Detect which cell encompasses the target text, then output its (X, Y) center coordinate. 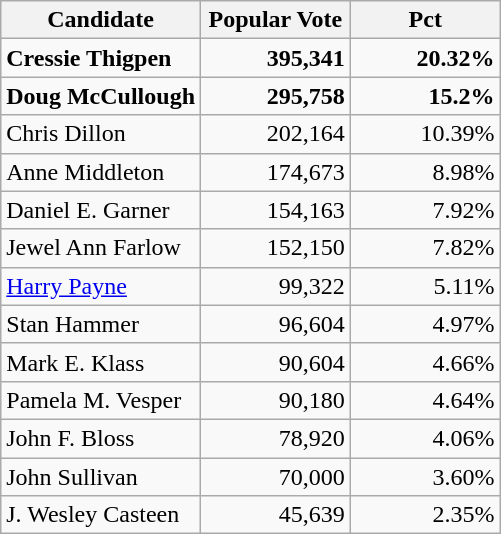
Harry Payne (101, 286)
295,758 (275, 96)
70,000 (275, 477)
4.66% (425, 362)
Candidate (101, 20)
78,920 (275, 438)
Jewel Ann Farlow (101, 248)
Pct (425, 20)
99,322 (275, 286)
John Sullivan (101, 477)
Pamela M. Vesper (101, 400)
Stan Hammer (101, 324)
96,604 (275, 324)
154,163 (275, 210)
Anne Middleton (101, 172)
3.60% (425, 477)
Doug McCullough (101, 96)
152,150 (275, 248)
4.06% (425, 438)
15.2% (425, 96)
2.35% (425, 515)
Mark E. Klass (101, 362)
Cressie Thigpen (101, 58)
7.82% (425, 248)
4.64% (425, 400)
20.32% (425, 58)
John F. Bloss (101, 438)
Popular Vote (275, 20)
90,180 (275, 400)
45,639 (275, 515)
4.97% (425, 324)
7.92% (425, 210)
90,604 (275, 362)
J. Wesley Casteen (101, 515)
5.11% (425, 286)
202,164 (275, 134)
174,673 (275, 172)
Daniel E. Garner (101, 210)
8.98% (425, 172)
Chris Dillon (101, 134)
395,341 (275, 58)
10.39% (425, 134)
